Return the [X, Y] coordinate for the center point of the cell that contains the specified text.  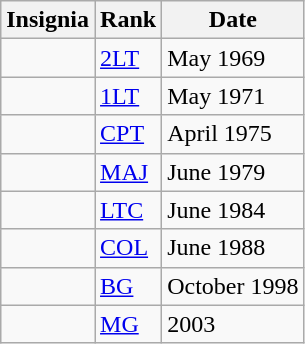
1LT [128, 96]
Rank [128, 20]
Date [233, 20]
CPT [128, 134]
June 1979 [233, 172]
June 1984 [233, 210]
June 1988 [233, 248]
MAJ [128, 172]
LTC [128, 210]
MG [128, 324]
April 1975 [233, 134]
May 1971 [233, 96]
BG [128, 286]
October 1998 [233, 286]
Insignia [48, 20]
2003 [233, 324]
2LT [128, 58]
COL [128, 248]
May 1969 [233, 58]
